Locate the cell with the specified text and output its (X, Y) center coordinate. 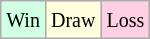
Draw (72, 20)
Loss (126, 20)
Win (24, 20)
